Search for the cell housing the specified text and yield its (x, y) center coordinate. 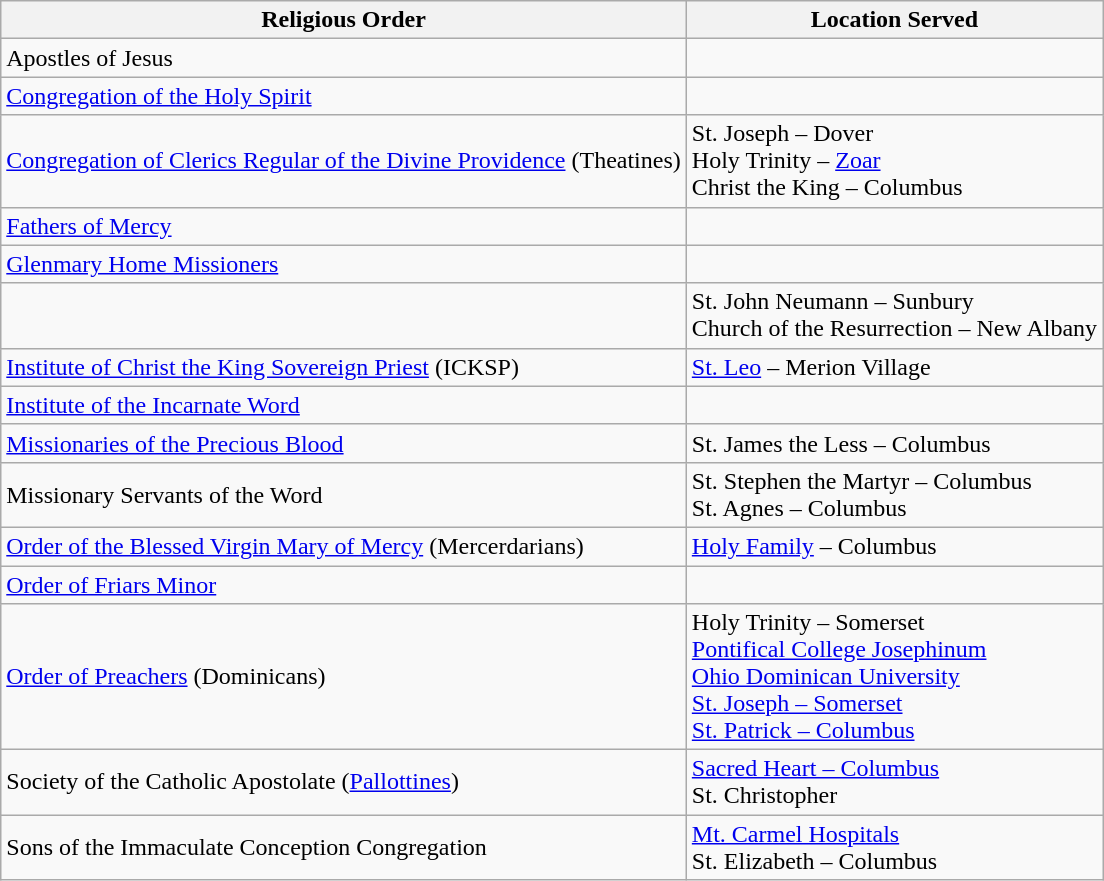
St. James the Less – Columbus (894, 443)
St. John Neumann – SunburyChurch of the Resurrection – New Albany (894, 316)
Society of the Catholic Apostolate (Pallottines) (344, 782)
Location Served (894, 20)
St. Joseph – DoverHoly Trinity – ZoarChrist the King – Columbus (894, 161)
Sacred Heart – ColumbusSt. Christopher (894, 782)
Sons of the Immaculate Conception Congregation (344, 848)
Mt. Carmel HospitalsSt. Elizabeth – Columbus (894, 848)
Congregation of the Holy Spirit (344, 96)
Order of the Blessed Virgin Mary of Mercy (Mercerdarians) (344, 546)
Congregation of Clerics Regular of the Divine Providence (Theatines) (344, 161)
Apostles of Jesus (344, 58)
Missionaries of the Precious Blood (344, 443)
Religious Order (344, 20)
Order of Preachers (Dominicans) (344, 677)
Institute of the Incarnate Word (344, 405)
Holy Trinity – SomersetPontifical College JosephinumOhio Dominican UniversitySt. Joseph – SomersetSt. Patrick – Columbus (894, 677)
St. Stephen the Martyr – ColumbusSt. Agnes – Columbus (894, 494)
Institute of Christ the King Sovereign Priest (ICKSP) (344, 367)
Fathers of Mercy (344, 226)
Order of Friars Minor (344, 585)
St. Leo – Merion Village (894, 367)
Missionary Servants of the Word (344, 494)
Glenmary Home Missioners (344, 264)
Holy Family – Columbus (894, 546)
